For the text-containing cell, return its midpoint in [x, y] coordinate format. 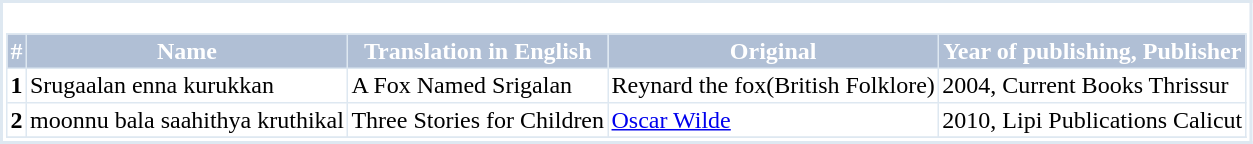
moonnu bala saahithya kruthikal [186, 120]
2 [17, 120]
1 [17, 85]
Reynard the fox(British Folklore) [774, 85]
# [17, 51]
Name [186, 51]
Translation in English [478, 51]
A Fox Named Srigalan [478, 85]
2004, Current Books Thrissur [1092, 85]
Oscar Wilde [774, 120]
Srugaalan enna kurukkan [186, 85]
Year of publishing, Publisher [1092, 51]
2010, Lipi Publications Calicut [1092, 120]
Original [774, 51]
Three Stories for Children [478, 120]
